Pinpoint the cell where the given text exists, returning its [x, y] midpoint coordinate. 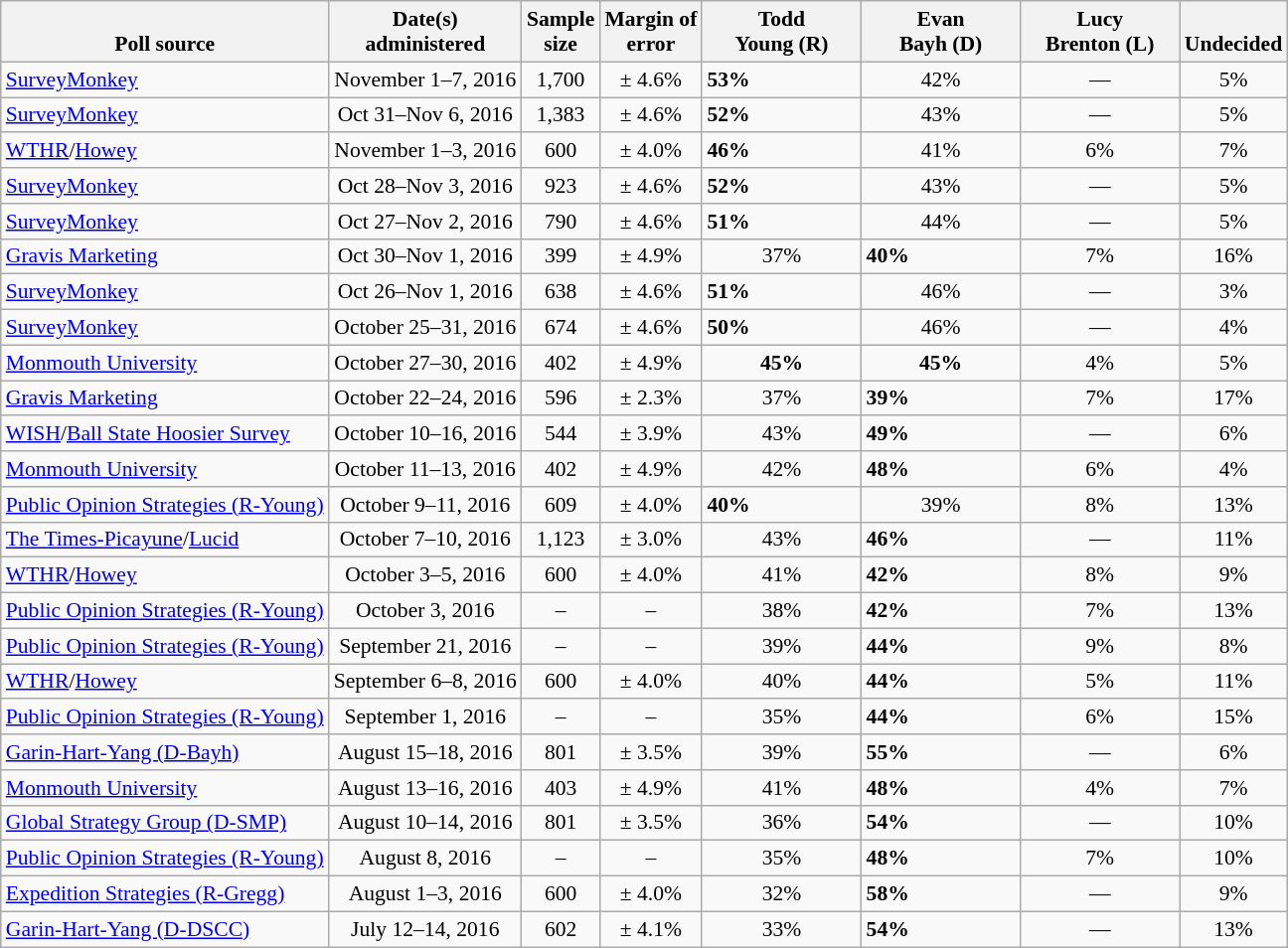
October 11–13, 2016 [425, 469]
± 4.1% [650, 929]
544 [561, 434]
WISH/Ball State Hoosier Survey [165, 434]
October 25–31, 2016 [425, 328]
Margin oferror [650, 32]
August 13–16, 2016 [425, 788]
ToddYoung (R) [781, 32]
33% [781, 929]
Oct 28–Nov 3, 2016 [425, 186]
638 [561, 292]
September 6–8, 2016 [425, 682]
October 10–16, 2016 [425, 434]
923 [561, 186]
32% [781, 894]
15% [1233, 717]
October 9–11, 2016 [425, 505]
October 3–5, 2016 [425, 575]
Date(s)administered [425, 32]
1,123 [561, 540]
October 3, 2016 [425, 611]
Poll source [165, 32]
609 [561, 505]
Oct 31–Nov 6, 2016 [425, 115]
403 [561, 788]
790 [561, 222]
53% [781, 79]
September 21, 2016 [425, 646]
38% [781, 611]
November 1–7, 2016 [425, 79]
Oct 30–Nov 1, 2016 [425, 256]
1,383 [561, 115]
1,700 [561, 79]
± 3.0% [650, 540]
50% [781, 328]
LucyBrenton (L) [1100, 32]
3% [1233, 292]
August 1–3, 2016 [425, 894]
Global Strategy Group (D-SMP) [165, 823]
17% [1233, 398]
16% [1233, 256]
August 8, 2016 [425, 859]
± 2.3% [650, 398]
596 [561, 398]
± 3.9% [650, 434]
Oct 26–Nov 1, 2016 [425, 292]
EvanBayh (D) [941, 32]
Garin-Hart-Yang (D-DSCC) [165, 929]
October 27–30, 2016 [425, 363]
55% [941, 752]
Garin-Hart-Yang (D-Bayh) [165, 752]
674 [561, 328]
Expedition Strategies (R-Gregg) [165, 894]
August 10–14, 2016 [425, 823]
October 7–10, 2016 [425, 540]
36% [781, 823]
The Times-Picayune/Lucid [165, 540]
November 1–3, 2016 [425, 151]
399 [561, 256]
49% [941, 434]
Undecided [1233, 32]
October 22–24, 2016 [425, 398]
Samplesize [561, 32]
July 12–14, 2016 [425, 929]
Oct 27–Nov 2, 2016 [425, 222]
August 15–18, 2016 [425, 752]
September 1, 2016 [425, 717]
58% [941, 894]
602 [561, 929]
